Pinpoint the cell where the given text exists, returning its (X, Y) midpoint coordinate. 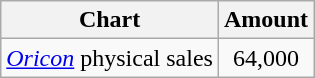
Oricon physical sales (110, 58)
Amount (266, 20)
64,000 (266, 58)
Chart (110, 20)
